Extract the (X, Y) coordinate from the center of the cell holding the provided text.  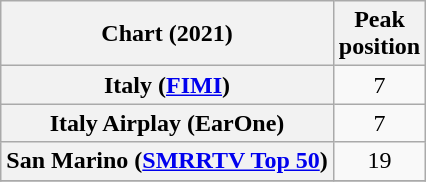
San Marino (SMRRTV Top 50) (168, 161)
Italy Airplay (EarOne) (168, 123)
Italy (FIMI) (168, 85)
Peakposition (379, 34)
Chart (2021) (168, 34)
19 (379, 161)
